Scan for the cell matching the given text and deliver its [X, Y] coordinate at center. 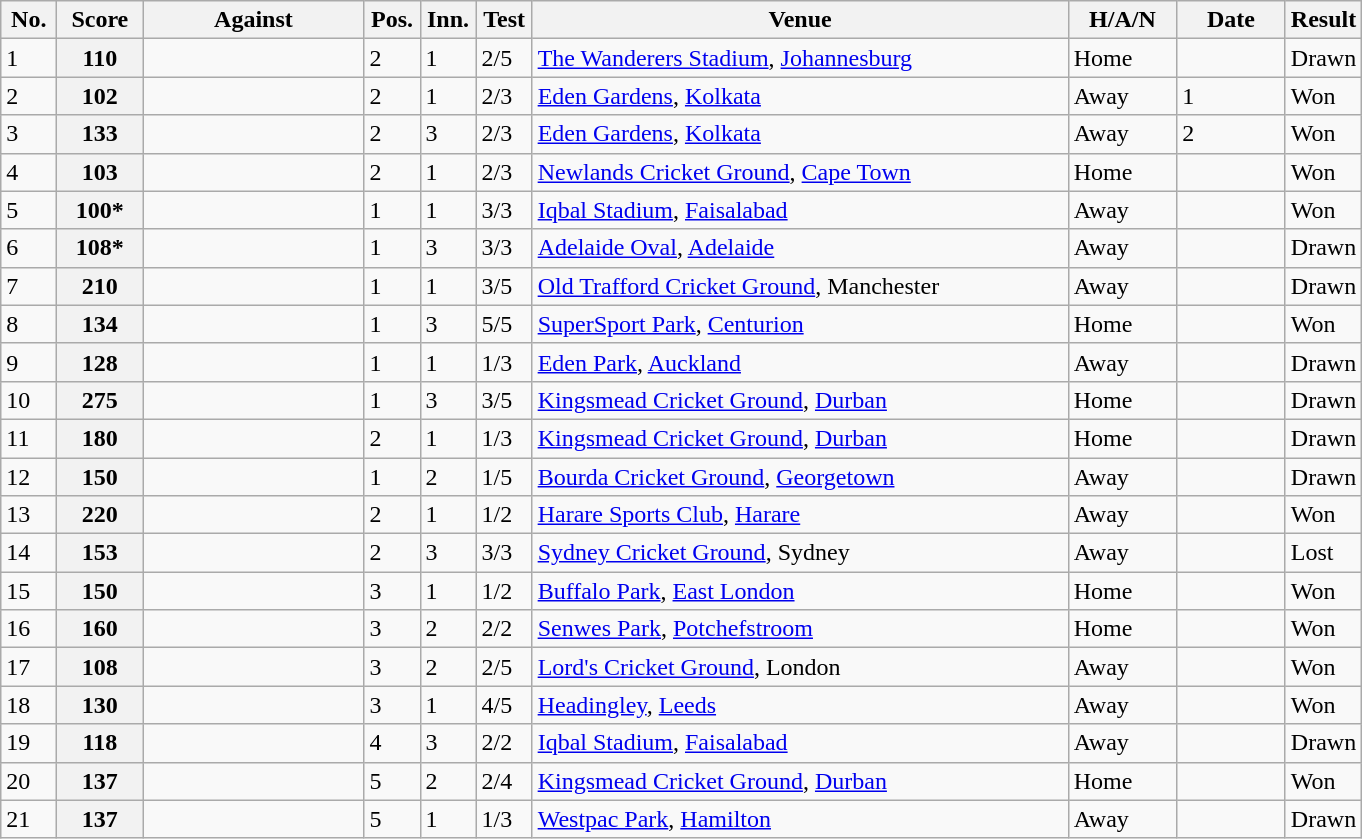
Pos. [392, 20]
19 [29, 743]
Against [254, 20]
Buffalo Park, East London [800, 591]
6 [29, 248]
Harare Sports Club, Harare [800, 515]
Result [1323, 20]
Score [100, 20]
Bourda Cricket Ground, Georgetown [800, 477]
Inn. [448, 20]
20 [29, 781]
275 [100, 400]
153 [100, 553]
4/5 [504, 705]
10 [29, 400]
12 [29, 477]
11 [29, 438]
Date [1232, 20]
Lost [1323, 553]
Eden Park, Auckland [800, 362]
Adelaide Oval, Adelaide [800, 248]
21 [29, 819]
130 [100, 705]
Newlands Cricket Ground, Cape Town [800, 172]
134 [100, 324]
108 [100, 667]
18 [29, 705]
7 [29, 286]
Westpac Park, Hamilton [800, 819]
Senwes Park, Potchefstroom [800, 629]
Venue [800, 20]
1/5 [504, 477]
102 [100, 96]
8 [29, 324]
108* [100, 248]
Headingley, Leeds [800, 705]
14 [29, 553]
180 [100, 438]
9 [29, 362]
Lord's Cricket Ground, London [800, 667]
The Wanderers Stadium, Johannesburg [800, 58]
110 [100, 58]
210 [100, 286]
SuperSport Park, Centurion [800, 324]
H/A/N [1122, 20]
5/5 [504, 324]
103 [100, 172]
128 [100, 362]
160 [100, 629]
133 [100, 134]
15 [29, 591]
118 [100, 743]
220 [100, 515]
Test [504, 20]
16 [29, 629]
17 [29, 667]
Old Trafford Cricket Ground, Manchester [800, 286]
Sydney Cricket Ground, Sydney [800, 553]
2/4 [504, 781]
No. [29, 20]
13 [29, 515]
100* [100, 210]
